Identify which cell holds the provided text, then report its [x, y] central coordinate. 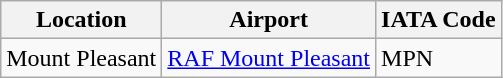
Airport [269, 20]
Location [82, 20]
RAF Mount Pleasant [269, 58]
Mount Pleasant [82, 58]
IATA Code [439, 20]
MPN [439, 58]
